Output the [X, Y] coordinate of the center of the cell containing the given text.  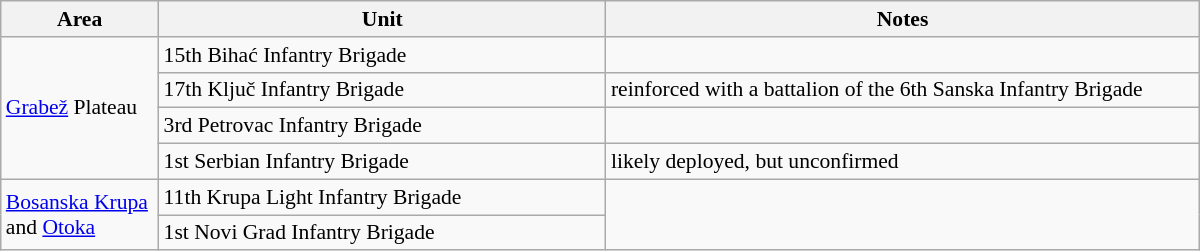
1st Novi Grad Infantry Brigade [382, 233]
1st Serbian Infantry Brigade [382, 162]
likely deployed, but unconfirmed [902, 162]
Grabež Plateau [80, 108]
reinforced with a battalion of the 6th Sanska Infantry Brigade [902, 90]
Bosanska Krupa and Otoka [80, 214]
Unit [382, 19]
3rd Petrovac Infantry Brigade [382, 126]
15th Bihać Infantry Brigade [382, 55]
17th Ključ Infantry Brigade [382, 90]
11th Krupa Light Infantry Brigade [382, 197]
Notes [902, 19]
Area [80, 19]
